Output the [X, Y] coordinate of the center of the cell containing the given text.  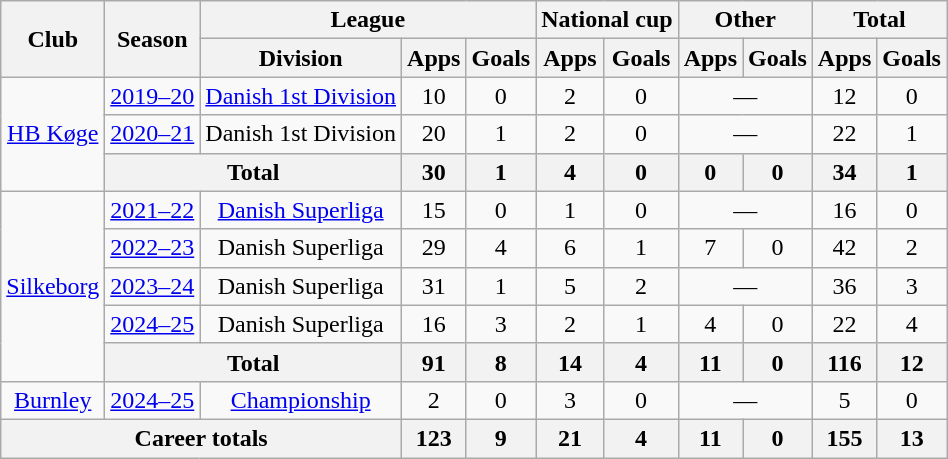
2021–22 [152, 210]
2023–24 [152, 286]
League [368, 20]
155 [844, 438]
9 [501, 438]
Other [745, 20]
Division [301, 58]
2020–21 [152, 134]
2019–20 [152, 96]
29 [434, 248]
36 [844, 286]
Silkeborg [53, 286]
20 [434, 134]
13 [912, 438]
31 [434, 286]
7 [710, 248]
Career totals [202, 438]
42 [844, 248]
116 [844, 362]
Season [152, 39]
123 [434, 438]
21 [570, 438]
14 [570, 362]
Burnley [53, 400]
Club [53, 39]
HB Køge [53, 134]
10 [434, 96]
2022–23 [152, 248]
30 [434, 172]
91 [434, 362]
34 [844, 172]
National cup [607, 20]
8 [501, 362]
15 [434, 210]
6 [570, 248]
Championship [301, 400]
